From the cell containing the given text, extract its center point as [x, y] coordinate. 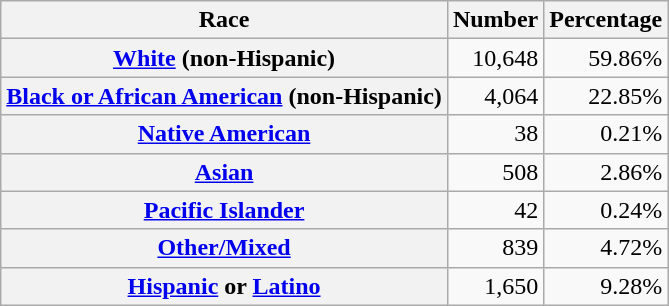
White (non-Hispanic) [224, 58]
Pacific Islander [224, 210]
4.72% [606, 248]
2.86% [606, 172]
0.21% [606, 134]
Native American [224, 134]
Percentage [606, 20]
Number [495, 20]
0.24% [606, 210]
839 [495, 248]
38 [495, 134]
Other/Mixed [224, 248]
4,064 [495, 96]
Black or African American (non-Hispanic) [224, 96]
1,650 [495, 286]
59.86% [606, 58]
Race [224, 20]
508 [495, 172]
42 [495, 210]
Hispanic or Latino [224, 286]
10,648 [495, 58]
Asian [224, 172]
22.85% [606, 96]
9.28% [606, 286]
